Find where the given text appears and provide that cell's center as (x, y) coordinate. 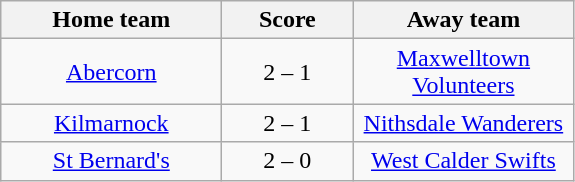
Away team (464, 20)
Score (288, 20)
Abercorn (112, 72)
Home team (112, 20)
Nithsdale Wanderers (464, 123)
West Calder Swifts (464, 161)
Kilmarnock (112, 123)
Maxwelltown Volunteers (464, 72)
St Bernard's (112, 161)
2 – 0 (288, 161)
